Find where the given text appears and provide that cell's center as (x, y) coordinate. 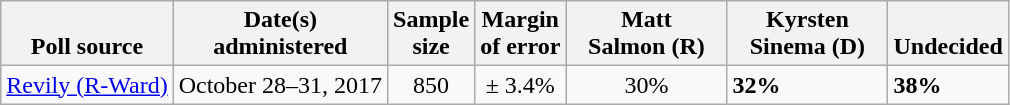
Date(s)administered (280, 34)
Revily (R-Ward) (87, 85)
Marginof error (520, 34)
October 28–31, 2017 (280, 85)
Samplesize (432, 34)
± 3.4% (520, 85)
MattSalmon (R) (646, 34)
Poll source (87, 34)
KyrstenSinema (D) (808, 34)
38% (948, 85)
32% (808, 85)
850 (432, 85)
30% (646, 85)
Undecided (948, 34)
